Return [x, y] of the center of cell containing provided text 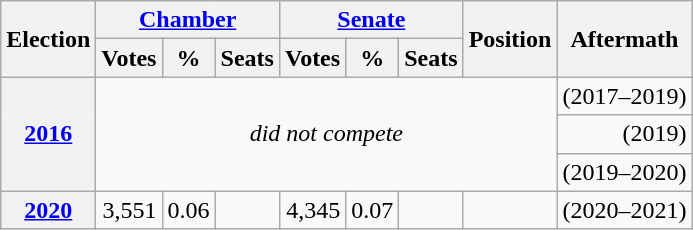
3,551 [129, 210]
0.06 [188, 210]
4,345 [312, 210]
Position [510, 39]
(2019) [624, 134]
2016 [48, 134]
0.07 [372, 210]
(2019–2020) [624, 172]
Election [48, 39]
Chamber [188, 20]
Senate [371, 20]
(2020–2021) [624, 210]
did not compete [326, 134]
2020 [48, 210]
(2017–2019) [624, 96]
Aftermath [624, 39]
